Return [X, Y] of the center of cell containing provided text 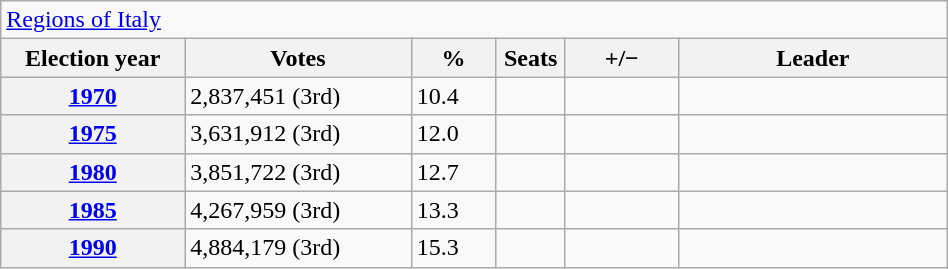
12.0 [454, 134]
% [454, 58]
4,884,179 (3rd) [298, 248]
13.3 [454, 210]
1990 [93, 248]
1980 [93, 172]
3,631,912 (3rd) [298, 134]
Votes [298, 58]
1970 [93, 96]
12.7 [454, 172]
+/− [622, 58]
3,851,722 (3rd) [298, 172]
15.3 [454, 248]
4,267,959 (3rd) [298, 210]
1985 [93, 210]
1975 [93, 134]
Leader [812, 58]
Election year [93, 58]
Seats [530, 58]
2,837,451 (3rd) [298, 96]
10.4 [454, 96]
Regions of Italy [474, 20]
